Detect which cell encompasses the target text, then output its [X, Y] center coordinate. 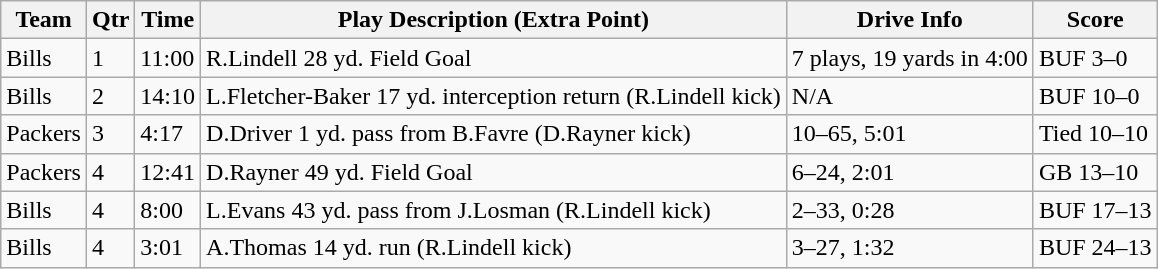
2–33, 0:28 [910, 210]
2 [110, 96]
7 plays, 19 yards in 4:00 [910, 58]
Play Description (Extra Point) [494, 20]
R.Lindell 28 yd. Field Goal [494, 58]
Team [44, 20]
Tied 10–10 [1095, 134]
12:41 [168, 172]
3 [110, 134]
Time [168, 20]
A.Thomas 14 yd. run (R.Lindell kick) [494, 248]
1 [110, 58]
Drive Info [910, 20]
4:17 [168, 134]
Qtr [110, 20]
10–65, 5:01 [910, 134]
D.Rayner 49 yd. Field Goal [494, 172]
N/A [910, 96]
BUF 24–13 [1095, 248]
11:00 [168, 58]
8:00 [168, 210]
BUF 3–0 [1095, 58]
14:10 [168, 96]
L.Evans 43 yd. pass from J.Losman (R.Lindell kick) [494, 210]
BUF 17–13 [1095, 210]
3–27, 1:32 [910, 248]
6–24, 2:01 [910, 172]
L.Fletcher-Baker 17 yd. interception return (R.Lindell kick) [494, 96]
BUF 10–0 [1095, 96]
D.Driver 1 yd. pass from B.Favre (D.Rayner kick) [494, 134]
Score [1095, 20]
3:01 [168, 248]
GB 13–10 [1095, 172]
